Locate the cell with the specified text and output its (X, Y) center coordinate. 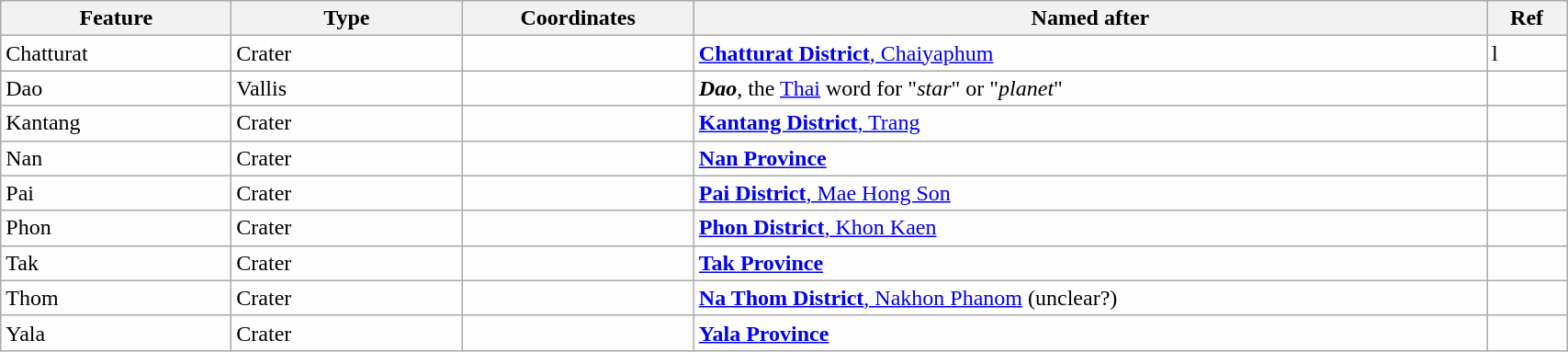
Yala Province (1089, 333)
Pai (116, 193)
Phon District, Khon Kaen (1089, 228)
Chatturat (116, 53)
Coordinates (578, 18)
Chatturat District, Chaiyaphum (1089, 53)
Nan (116, 158)
Na Thom District, Nakhon Phanom (unclear?) (1089, 298)
Pai District, Mae Hong Son (1089, 193)
Type (347, 18)
Dao (116, 88)
Feature (116, 18)
Thom (116, 298)
Yala (116, 333)
Named after (1089, 18)
Ref (1527, 18)
Tak (116, 263)
Tak Province (1089, 263)
Vallis (347, 88)
Phon (116, 228)
l (1527, 53)
Kantang (116, 123)
Dao, the Thai word for "star" or "planet" (1089, 88)
Nan Province (1089, 158)
Kantang District, Trang (1089, 123)
